Find where the given text appears and provide that cell's center as [X, Y] coordinate. 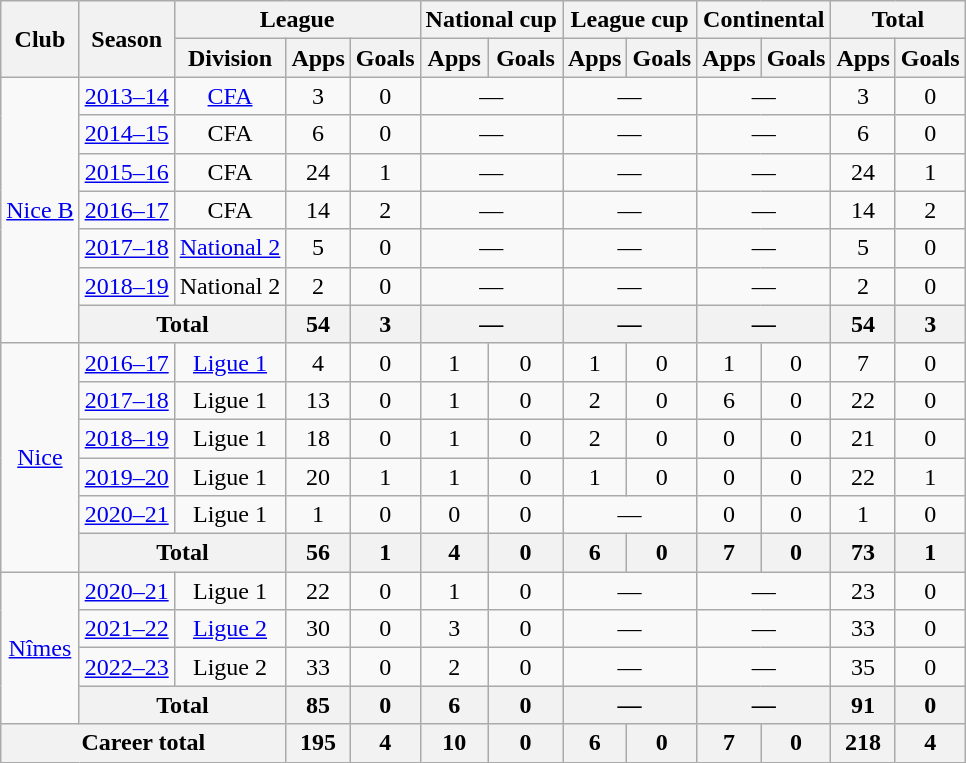
195 [318, 743]
Nice [40, 457]
73 [863, 553]
2013–14 [126, 96]
2021–22 [126, 629]
56 [318, 553]
30 [318, 629]
91 [863, 705]
35 [863, 667]
League [297, 20]
2015–16 [126, 172]
Club [40, 39]
2022–23 [126, 667]
218 [863, 743]
Career total [144, 743]
21 [863, 438]
League cup [629, 20]
2019–20 [126, 477]
23 [863, 591]
Nîmes [40, 648]
Continental [764, 20]
20 [318, 477]
Division [230, 58]
13 [318, 400]
2014–15 [126, 134]
10 [454, 743]
Nice B [40, 210]
85 [318, 705]
18 [318, 438]
National cup [491, 20]
Season [126, 39]
